Search for the cell housing the specified text and yield its [X, Y] center coordinate. 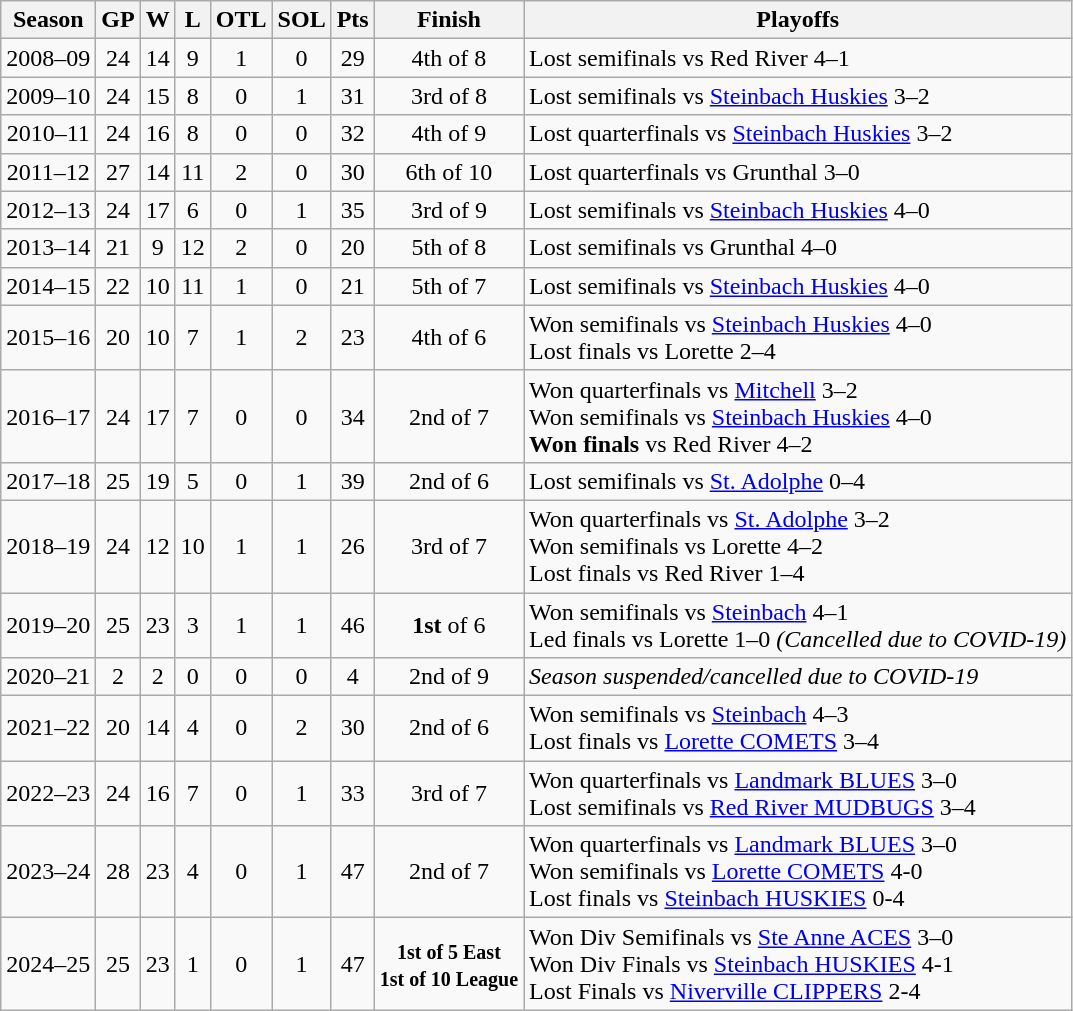
5th of 8 [448, 248]
Pts [352, 20]
2023–24 [48, 872]
2022–23 [48, 794]
Won Div Semifinals vs Ste Anne ACES 3–0Won Div Finals vs Steinbach HUSKIES 4-1Lost Finals vs Niverville CLIPPERS 2-4 [798, 964]
Won semifinals vs Steinbach Huskies 4–0Lost finals vs Lorette 2–4 [798, 338]
46 [352, 624]
3 [192, 624]
4th of 8 [448, 58]
19 [158, 481]
Won quarterfinals vs Landmark BLUES 3–0Won semifinals vs Lorette COMETS 4-0Lost finals vs Steinbach HUSKIES 0-4 [798, 872]
3rd of 9 [448, 210]
35 [352, 210]
32 [352, 134]
Playoffs [798, 20]
Season suspended/cancelled due to COVID-19 [798, 677]
W [158, 20]
15 [158, 96]
Won semifinals vs Steinbach 4–1Led finals vs Lorette 1–0 (Cancelled due to COVID-19) [798, 624]
2013–14 [48, 248]
Won quarterfinals vs St. Adolphe 3–2Won semifinals vs Lorette 4–2Lost finals vs Red River 1–4 [798, 546]
Lost semifinals vs Steinbach Huskies 3–2 [798, 96]
Won quarterfinals vs Mitchell 3–2Won semifinals vs Steinbach Huskies 4–0Won finals vs Red River 4–2 [798, 416]
2016–17 [48, 416]
GP [118, 20]
5 [192, 481]
2021–22 [48, 728]
39 [352, 481]
2010–11 [48, 134]
2014–15 [48, 286]
Lost quarterfinals vs Grunthal 3–0 [798, 172]
L [192, 20]
6 [192, 210]
2011–12 [48, 172]
2015–16 [48, 338]
27 [118, 172]
1st of 6 [448, 624]
2019–20 [48, 624]
2017–18 [48, 481]
2024–25 [48, 964]
OTL [241, 20]
Finish [448, 20]
Won quarterfinals vs Landmark BLUES 3–0Lost semifinals vs Red River MUDBUGS 3–4 [798, 794]
2008–09 [48, 58]
4th of 9 [448, 134]
3rd of 8 [448, 96]
Season [48, 20]
Lost quarterfinals vs Steinbach Huskies 3–2 [798, 134]
Lost semifinals vs Red River 4–1 [798, 58]
Lost semifinals vs St. Adolphe 0–4 [798, 481]
2009–10 [48, 96]
34 [352, 416]
2nd of 9 [448, 677]
33 [352, 794]
2012–13 [48, 210]
5th of 7 [448, 286]
28 [118, 872]
2018–19 [48, 546]
31 [352, 96]
Lost semifinals vs Grunthal 4–0 [798, 248]
SOL [302, 20]
Won semifinals vs Steinbach 4–3Lost finals vs Lorette COMETS 3–4 [798, 728]
29 [352, 58]
4th of 6 [448, 338]
2020–21 [48, 677]
1st of 5 East1st of 10 League [448, 964]
6th of 10 [448, 172]
26 [352, 546]
22 [118, 286]
